Provide the (X, Y) coordinate of the cell's center where the given text is located.  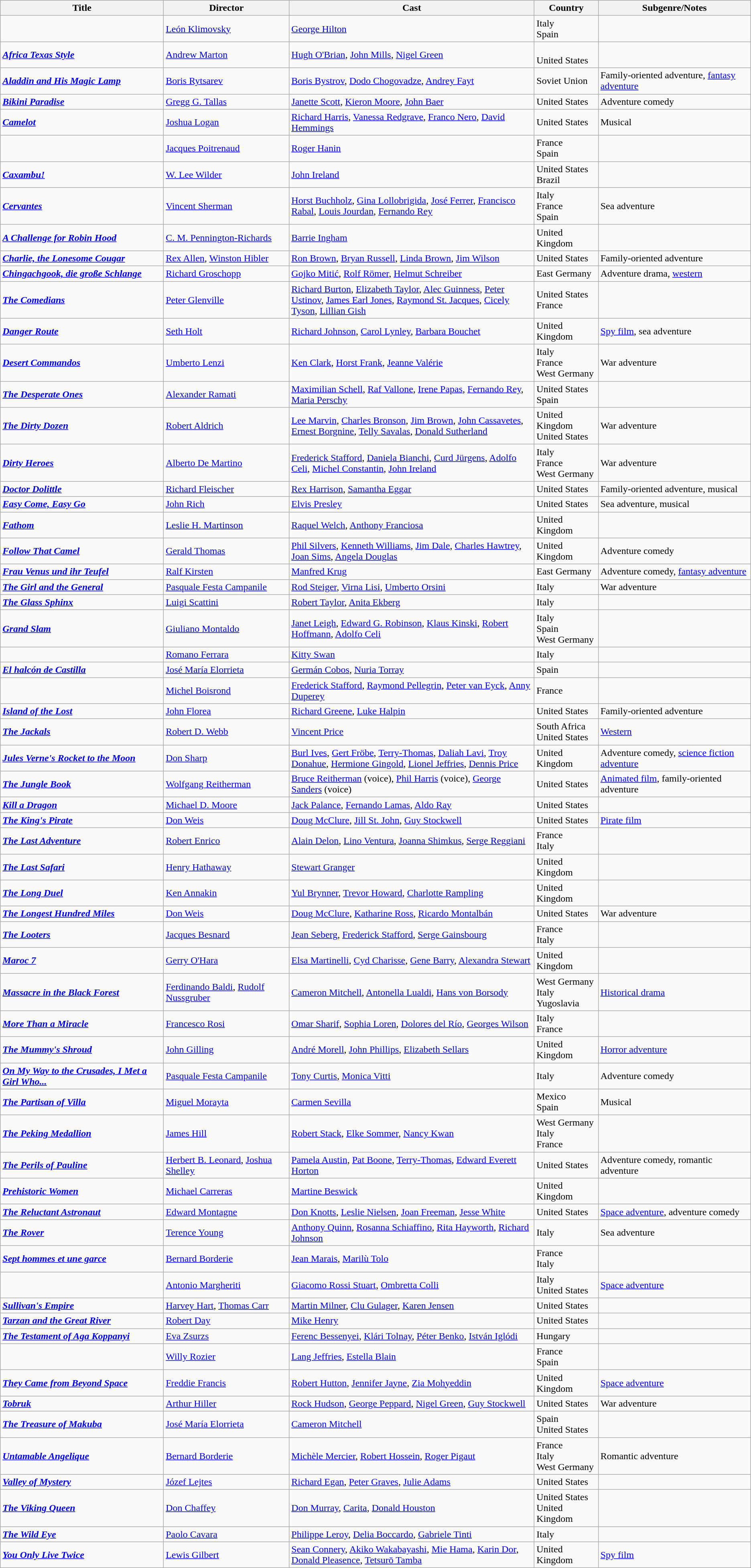
Romantic adventure (674, 1456)
Arthur Hiller (226, 1403)
Jacques Poitrenaud (226, 149)
Eva Zsurzs (226, 1336)
Freddie Francis (226, 1383)
ItalySpain (566, 29)
Romano Ferrara (226, 654)
Anthony Quinn, Rosanna Schiaffino, Rita Hayworth, Richard Johnson (412, 1232)
Józef Lejtes (226, 1482)
Alain Delon, Lino Ventura, Joanna Shimkus, Serge Reggiani (412, 841)
John Ireland (412, 174)
Gerald Thomas (226, 551)
Alexander Ramati (226, 394)
Doctor Dolittle (82, 489)
Richard Burton, Elizabeth Taylor, Alec Guinness, Peter Ustinov, James Earl Jones, Raymond St. Jacques, Cicely Tyson, Lillian Gish (412, 299)
The Perils of Pauline (82, 1165)
Africa Texas Style (82, 55)
Rock Hudson, George Peppard, Nigel Green, Guy Stockwell (412, 1403)
A Challenge for Robin Hood (82, 238)
The Rover (82, 1232)
The Comedians (82, 299)
Martin Milner, Clu Gulager, Karen Jensen (412, 1305)
Massacre in the Black Forest (82, 992)
ItalyUnited States (566, 1285)
Vincent Sherman (226, 206)
Mike Henry (412, 1321)
Michael Carreras (226, 1191)
John Gilling (226, 1049)
Michael D. Moore (226, 805)
The Longest Hundred Miles (82, 914)
John Rich (226, 504)
Jack Palance, Fernando Lamas, Aldo Ray (412, 805)
Robert Aldrich (226, 426)
Spy film (674, 1555)
Stewart Granger (412, 867)
Cameron Mitchell (412, 1424)
Title (82, 8)
Adventure comedy, romantic adventure (674, 1165)
FranceItalyWest Germany (566, 1456)
Tobruk (82, 1403)
Roger Hanin (412, 149)
Sea adventure, musical (674, 504)
United StatesFrance (566, 299)
Tony Curtis, Monica Vitti (412, 1076)
Chingachgook, die große Schlange (82, 273)
Burl Ives, Gert Fröbe, Terry-Thomas, Daliah Lavi, Troy Donahue, Hermione Gingold, Lionel Jeffries, Dennis Price (412, 758)
Robert Taylor, Anita Ekberg (412, 602)
Paolo Cavara (226, 1534)
Richard Groschopp (226, 273)
Luigi Scattini (226, 602)
Alberto De Martino (226, 463)
André Morell, John Phillips, Elizabeth Sellars (412, 1049)
Ken Clark, Horst Frank, Jeanne Valérie (412, 363)
Valley of Mystery (82, 1482)
Richard Johnson, Carol Lynley, Barbara Bouchet (412, 332)
ItalySpainWest Germany (566, 628)
Gregg G. Tallas (226, 102)
Umberto Lenzi (226, 363)
Jacques Besnard (226, 935)
The Reluctant Astronaut (82, 1212)
Lee Marvin, Charles Bronson, Jim Brown, John Cassavetes, Ernest Borgnine, Telly Savalas, Donald Sutherland (412, 426)
Charlie, the Lonesome Cougar (82, 258)
SpainUnited States (566, 1424)
Don Knotts, Leslie Nielsen, Joan Freeman, Jesse White (412, 1212)
United StatesBrazil (566, 174)
Pamela Austin, Pat Boone, Terry-Thomas, Edward Everett Horton (412, 1165)
Elsa Martinelli, Cyd Charisse, Gene Barry, Alexandra Stewart (412, 960)
El halcón de Castilla (82, 670)
You Only Live Twice (82, 1555)
Martine Beswick (412, 1191)
Peter Glenville (226, 299)
Rod Steiger, Virna Lisi, Umberto Orsini (412, 587)
Terence Young (226, 1232)
Elvis Presley (412, 504)
Seth Holt (226, 332)
Janet Leigh, Edward G. Robinson, Klaus Kinski, Robert Hoffmann, Adolfo Celi (412, 628)
Robert Hutton, Jennifer Jayne, Zia Mohyeddin (412, 1383)
Tarzan and the Great River (82, 1321)
Doug McClure, Jill St. John, Guy Stockwell (412, 820)
Jules Verne's Rocket to the Moon (82, 758)
Janette Scott, Kieron Moore, John Baer (412, 102)
Hugh O'Brian, John Mills, Nigel Green (412, 55)
C. M. Pennington-Richards (226, 238)
Rex Harrison, Samantha Eggar (412, 489)
George Hilton (412, 29)
Miguel Morayta (226, 1102)
The Glass Sphinx (82, 602)
ItalyFrance (566, 1024)
James Hill (226, 1134)
Kitty Swan (412, 654)
Family-oriented adventure, fantasy adventure (674, 81)
Herbert B. Leonard, Joshua Shelley (226, 1165)
Adventure drama, western (674, 273)
Don Chaffey (226, 1508)
Michèle Mercier, Robert Hossein, Roger Pigaut (412, 1456)
Richard Fleischer (226, 489)
Ron Brown, Bryan Russell, Linda Brown, Jim Wilson (412, 258)
The Last Safari (82, 867)
Manfred Krug (412, 572)
The Girl and the General (82, 587)
Germán Cobos, Nuria Torray (412, 670)
Gerry O'Hara (226, 960)
Caxambu! (82, 174)
More Than a Miracle (82, 1024)
Sullivan's Empire (82, 1305)
Space adventure, adventure comedy (674, 1212)
The Long Duel (82, 893)
MexicoSpain (566, 1102)
W. Lee Wilder (226, 174)
Rex Allen, Winston Hibler (226, 258)
ItalyFranceSpain (566, 206)
Island of the Lost (82, 711)
Cast (412, 8)
Adventure comedy, fantasy adventure (674, 572)
Horror adventure (674, 1049)
Edward Montagne (226, 1212)
John Florea (226, 711)
Jean Seberg, Frederick Stafford, Serge Gainsbourg (412, 935)
Ferdinando Baldi, Rudolf Nussgruber (226, 992)
Wolfgang Reitherman (226, 784)
Giuliano Montaldo (226, 628)
Carmen Sevilla (412, 1102)
Yul Brynner, Trevor Howard, Charlotte Rampling (412, 893)
Bruce Reitherman (voice), Phil Harris (voice), George Sanders (voice) (412, 784)
Danger Route (82, 332)
France (566, 690)
Adventure comedy, science fiction adventure (674, 758)
Ferenc Bessenyei, Klári Tolnay, Péter Benko, István Iglódi (412, 1336)
Fathom (82, 525)
Bikini Paradise (82, 102)
Richard Egan, Peter Graves, Julie Adams (412, 1482)
Follow That Camel (82, 551)
Michel Boisrond (226, 690)
Boris Bystrov, Dodo Chogovadze, Andrey Fayt (412, 81)
The King's Pirate (82, 820)
Joshua Logan (226, 122)
Aladdin and His Magic Lamp (82, 81)
They Came from Beyond Space (82, 1383)
Robert Stack, Elke Sommer, Nancy Kwan (412, 1134)
Soviet Union (566, 81)
The Last Adventure (82, 841)
Leslie H. Martinson (226, 525)
Ralf Kirsten (226, 572)
Spy film, sea adventure (674, 332)
Richard Greene, Luke Halpin (412, 711)
Horst Buchholz, Gina Lollobrigida, José Ferrer, Francisco Rabal, Louis Jourdan, Fernando Rey (412, 206)
Gojko Mitić, Rolf Römer, Helmut Schreiber (412, 273)
The Mummy's Shroud (82, 1049)
Sept hommes et une garce (82, 1259)
Jean Marais, Marilù Tolo (412, 1259)
Phil Silvers, Kenneth Williams, Jim Dale, Charles Hawtrey, Joan Sims, Angela Douglas (412, 551)
Ken Annakin (226, 893)
Camelot (82, 122)
Francesco Rosi (226, 1024)
Raquel Welch, Anthony Franciosa (412, 525)
Director (226, 8)
Don Murray, Carita, Donald Houston (412, 1508)
The Testament of Aga Koppanyi (82, 1336)
León Klimovsky (226, 29)
Maximilian Schell, Raf Vallone, Irene Papas, Fernando Rey, Maria Perschy (412, 394)
Robert Enrico (226, 841)
The Partisan of Villa (82, 1102)
The Dirty Dozen (82, 426)
The Looters (82, 935)
Barrie Ingham (412, 238)
West GermanyItalyYugoslavia (566, 992)
The Viking Queen (82, 1508)
Prehistoric Women (82, 1191)
Andrew Marton (226, 55)
Harvey Hart, Thomas Carr (226, 1305)
Lang Jeffries, Estella Blain (412, 1357)
Doug McClure, Katharine Ross, Ricardo Montalbán (412, 914)
Easy Come, Easy Go (82, 504)
United StatesSpain (566, 394)
Don Sharp (226, 758)
The Jackals (82, 732)
Richard Harris, Vanessa Redgrave, Franco Nero, David Hemmings (412, 122)
Frederick Stafford, Raymond Pellegrin, Peter van Eyck, Anny Duperey (412, 690)
West GermanyItalyFrance (566, 1134)
Cameron Mitchell, Antonella Lualdi, Hans von Borsody (412, 992)
Omar Sharif, Sophia Loren, Dolores del Río, Georges Wilson (412, 1024)
Family-oriented adventure, musical (674, 489)
United StatesUnited Kingdom (566, 1508)
Untamable Angelique (82, 1456)
The Wild Eye (82, 1534)
Pirate film (674, 820)
Subgenre/Notes (674, 8)
Lewis Gilbert (226, 1555)
Sean Connery, Akiko Wakabayashi, Mie Hama, Karin Dor, Donald Pleasence, Tetsurō Tamba (412, 1555)
Cervantes (82, 206)
The Peking Medallion (82, 1134)
Henry Hathaway (226, 867)
Kill a Dragon (82, 805)
Animated film, family-oriented adventure (674, 784)
Willy Rozier (226, 1357)
Giacomo Rossi Stuart, Ombretta Colli (412, 1285)
On My Way to the Crusades, I Met a Girl Who... (82, 1076)
The Desperate Ones (82, 394)
Western (674, 732)
The Jungle Book (82, 784)
Grand Slam (82, 628)
Boris Rytsarev (226, 81)
Robert Day (226, 1321)
Hungary (566, 1336)
Antonio Margheriti (226, 1285)
South AfricaUnited States (566, 732)
The Treasure of Makuba (82, 1424)
United KingdomUnited States (566, 426)
Historical drama (674, 992)
Spain (566, 670)
Robert D. Webb (226, 732)
Dirty Heroes (82, 463)
Philippe Leroy, Delia Boccardo, Gabriele Tinti (412, 1534)
Frau Venus und ihr Teufel (82, 572)
Maroc 7 (82, 960)
Vincent Price (412, 732)
Frederick Stafford, Daniela Bianchi, Curd Jürgens, Adolfo Celi, Michel Constantin, John Ireland (412, 463)
Desert Commandos (82, 363)
Country (566, 8)
